Output the (X, Y) coordinate of the center of the cell containing the given text.  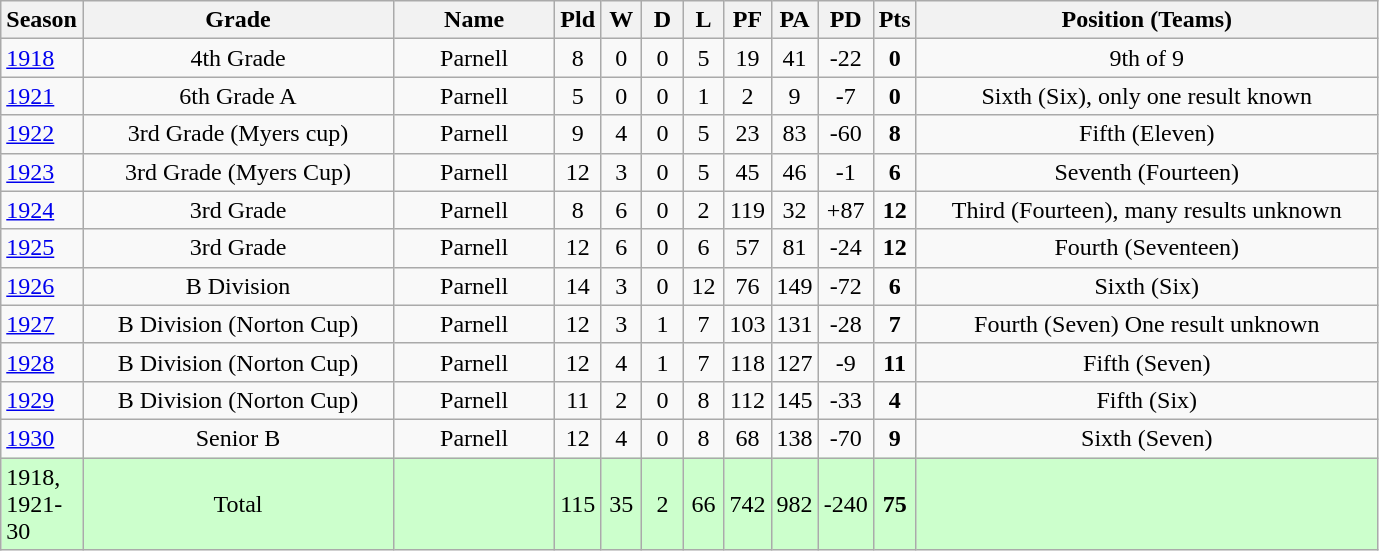
103 (748, 324)
9th of 9 (1146, 58)
23 (748, 134)
-60 (846, 134)
1926 (42, 286)
Sixth (Six), only one result known (1146, 96)
PF (748, 20)
-28 (846, 324)
-240 (846, 504)
PD (846, 20)
B Division (238, 286)
4th Grade (238, 58)
W (622, 20)
Position (Teams) (1146, 20)
112 (748, 400)
115 (578, 504)
-72 (846, 286)
Grade (238, 20)
1930 (42, 438)
118 (748, 362)
32 (794, 210)
1921 (42, 96)
1922 (42, 134)
Sixth (Six) (1146, 286)
Season (42, 20)
76 (748, 286)
L (704, 20)
75 (894, 504)
138 (794, 438)
Seventh (Fourteen) (1146, 172)
Pld (578, 20)
Pts (894, 20)
-1 (846, 172)
D (662, 20)
1925 (42, 248)
68 (748, 438)
PA (794, 20)
6th Grade A (238, 96)
-24 (846, 248)
Sixth (Seven) (1146, 438)
45 (748, 172)
1918 (42, 58)
127 (794, 362)
Fifth (Six) (1146, 400)
119 (748, 210)
1928 (42, 362)
-9 (846, 362)
1918, 1921-30 (42, 504)
131 (794, 324)
Third (Fourteen), many results unknown (1146, 210)
Name (474, 20)
3rd Grade (Myers Cup) (238, 172)
14 (578, 286)
Fourth (Seventeen) (1146, 248)
19 (748, 58)
3rd Grade (Myers cup) (238, 134)
Senior B (238, 438)
Fifth (Seven) (1146, 362)
81 (794, 248)
1929 (42, 400)
1927 (42, 324)
Total (238, 504)
83 (794, 134)
-22 (846, 58)
-33 (846, 400)
66 (704, 504)
Fourth (Seven) One result unknown (1146, 324)
Fifth (Eleven) (1146, 134)
+87 (846, 210)
-7 (846, 96)
742 (748, 504)
35 (622, 504)
982 (794, 504)
1923 (42, 172)
57 (748, 248)
46 (794, 172)
-70 (846, 438)
149 (794, 286)
145 (794, 400)
1924 (42, 210)
41 (794, 58)
